Find where the given text appears and provide that cell's center as (x, y) coordinate. 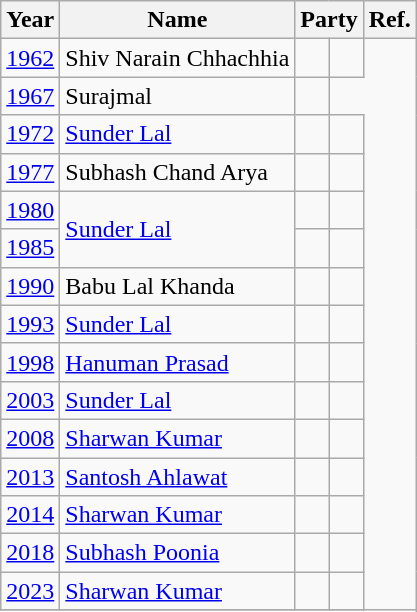
Year (30, 20)
1967 (30, 96)
Shiv Narain Chhachhia (178, 58)
1977 (30, 172)
Babu Lal Khanda (178, 286)
1993 (30, 324)
2008 (30, 438)
Party (329, 20)
2013 (30, 477)
1998 (30, 362)
1980 (30, 210)
2018 (30, 553)
Subhash Chand Arya (178, 172)
Santosh Ahlawat (178, 477)
Surajmal (178, 96)
2014 (30, 515)
Ref. (390, 20)
1962 (30, 58)
2003 (30, 400)
2023 (30, 591)
Hanuman Prasad (178, 362)
1972 (30, 134)
Subhash Poonia (178, 553)
Name (178, 20)
1990 (30, 286)
1985 (30, 248)
